Identify which cell holds the provided text, then report its [X, Y] central coordinate. 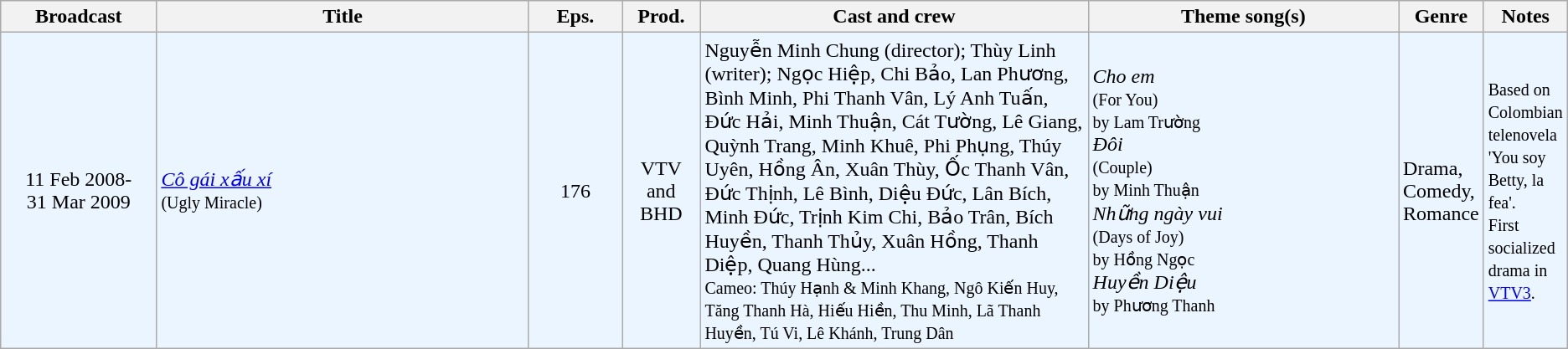
Cô gái xấu xí (Ugly Miracle) [343, 191]
Drama, Comedy, Romance [1442, 191]
Theme song(s) [1243, 17]
Cho em(For You)by Lam TrườngĐôi(Couple)by Minh ThuậnNhững ngày vui(Days of Joy)by Hồng NgọcHuyền Diệuby Phương Thanh [1243, 191]
VTVandBHD [662, 191]
Eps. [575, 17]
Cast and crew [895, 17]
Title [343, 17]
Based on Colombian telenovela 'You soy Betty, la fea'.First socialized drama in VTV3. [1525, 191]
Notes [1525, 17]
Broadcast [79, 17]
11 Feb 2008-31 Mar 2009 [79, 191]
176 [575, 191]
Prod. [662, 17]
Genre [1442, 17]
